Capture the cell that displays the provided text and extract its [X, Y] central coordinate. 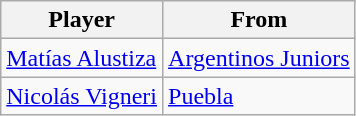
From [260, 20]
Nicolás Vigneri [82, 96]
Argentinos Juniors [260, 58]
Matías Alustiza [82, 58]
Player [82, 20]
Puebla [260, 96]
